Search for the cell housing the specified text and yield its (X, Y) center coordinate. 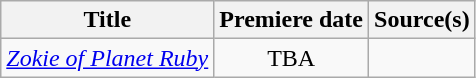
Source(s) (422, 20)
Title (108, 20)
TBA (292, 58)
Premiere date (292, 20)
Zokie of Planet Ruby (108, 58)
